Capture the cell that displays the provided text and extract its (X, Y) central coordinate. 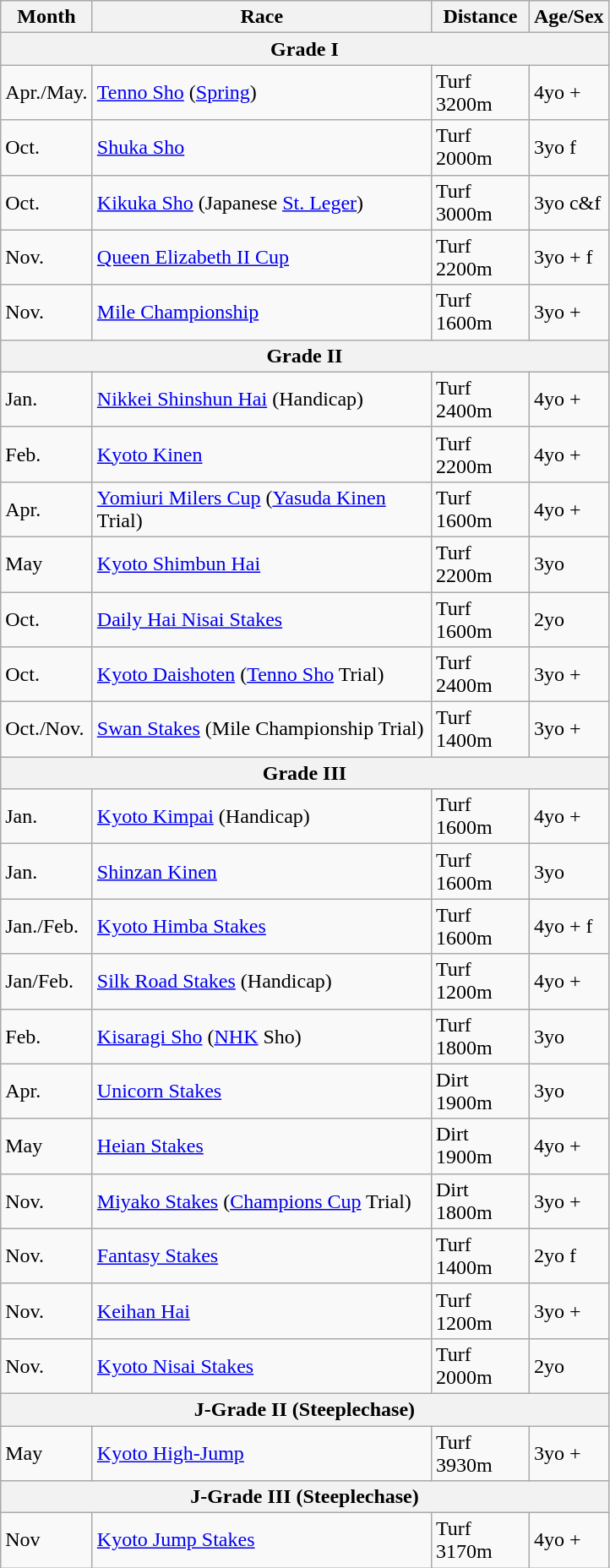
Jan/Feb. (47, 982)
Kyoto Kinen (262, 455)
3yo c&f (569, 203)
Nov (47, 1541)
Miyako Stakes (Champions Cup Trial) (262, 1201)
Grade II (304, 356)
2yo f (569, 1255)
Yomiuri Milers Cup (Yasuda Kinen Trial) (262, 509)
Dirt 1800m (480, 1201)
Swan Stakes (Mile Championship Trial) (262, 730)
Jan./Feb. (47, 926)
Shuka Sho (262, 147)
Unicorn Stakes (262, 1092)
Keihan Hai (262, 1311)
Silk Road Stakes (Handicap) (262, 982)
Queen Elizabeth II Cup (262, 257)
Grade III (304, 773)
Heian Stakes (262, 1146)
Kyoto Daishoten (Tenno Sho Trial) (262, 674)
Distance (480, 17)
Nikkei Shinshun Hai (Handicap) (262, 399)
Race (262, 17)
Grade I (304, 49)
Turf 3170m (480, 1541)
Oct./Nov. (47, 730)
Turf 3200m (480, 93)
Kyoto Nisai Stakes (262, 1365)
Turf 3000m (480, 203)
Turf 3930m (480, 1453)
3yo + f (569, 257)
Kyoto Jump Stakes (262, 1541)
Kyoto High-Jump (262, 1453)
Fantasy Stakes (262, 1255)
Kyoto Shimbun Hai (262, 564)
J-Grade III (Steeplechase) (304, 1497)
Turf 1800m (480, 1036)
Tenno Sho (Spring) (262, 93)
4yo + f (569, 926)
Mile Championship (262, 313)
Age/Sex (569, 17)
Kyoto Himba Stakes (262, 926)
Kyoto Kimpai (Handicap) (262, 816)
Kikuka Sho (Japanese St. Leger) (262, 203)
J-Grade II (Steeplechase) (304, 1409)
Daily Hai Nisai Stakes (262, 618)
3yo f (569, 147)
Month (47, 17)
Kisaragi Sho (NHK Sho) (262, 1036)
Shinzan Kinen (262, 872)
Apr./May. (47, 93)
